Extract the [x, y] coordinate from the center of the cell holding the provided text.  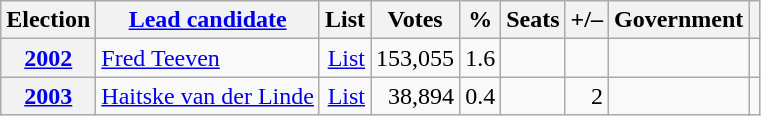
2002 [48, 58]
Votes [416, 20]
2003 [48, 96]
Government [678, 20]
1.6 [480, 58]
Election [48, 20]
Haitske van der Linde [208, 96]
% [480, 20]
153,055 [416, 58]
Fred Teeven [208, 58]
Seats [533, 20]
38,894 [416, 96]
+/– [586, 20]
0.4 [480, 96]
Lead candidate [208, 20]
2 [586, 96]
